Locate the cell with the specified text and output its [x, y] center coordinate. 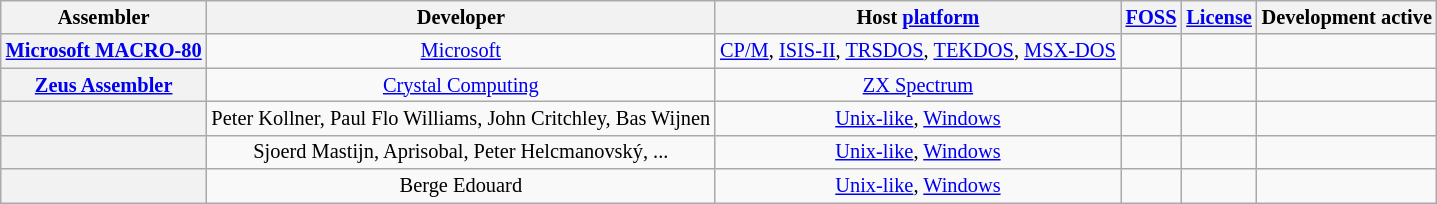
Developer [462, 17]
Zeus Assembler [104, 85]
Peter Kollner, Paul Flo Williams, John Critchley, Bas Wijnen [462, 118]
Berge Edouard [462, 186]
License [1218, 17]
Development active [1347, 17]
Crystal Computing [462, 85]
CP/M, ISIS-II, TRSDOS, TEKDOS, MSX-DOS [918, 51]
Microsoft MACRO-80 [104, 51]
Microsoft [462, 51]
ZX Spectrum [918, 85]
Host platform [918, 17]
FOSS [1152, 17]
Assembler [104, 17]
Sjoerd Mastijn, Aprisobal, Peter Helcmanovský, ... [462, 152]
